Capture the cell that displays the provided text and extract its (x, y) central coordinate. 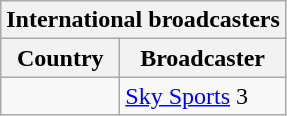
Country (60, 58)
International broadcasters (144, 20)
Broadcaster (203, 58)
Sky Sports 3 (203, 96)
